Find where the given text appears and provide that cell's center as [X, Y] coordinate. 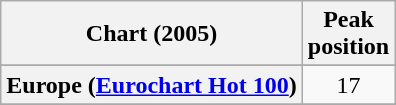
Europe (Eurochart Hot 100) [152, 85]
Chart (2005) [152, 34]
17 [348, 85]
Peakposition [348, 34]
